Search for the cell housing the specified text and yield its [x, y] center coordinate. 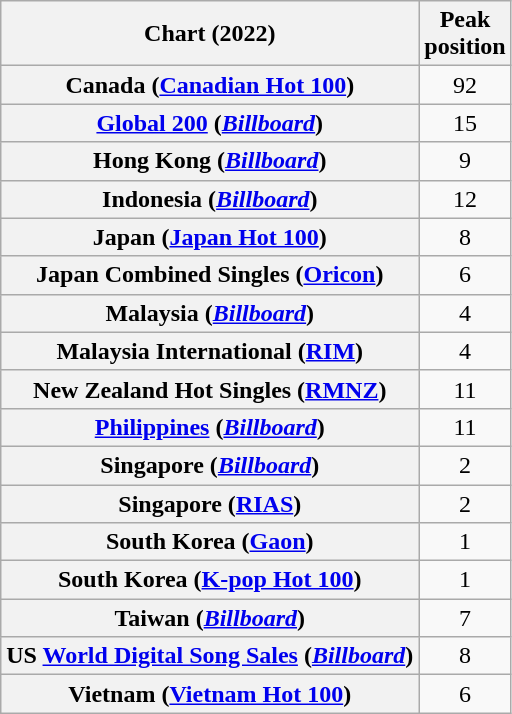
US World Digital Song Sales (Billboard) [210, 656]
7 [465, 618]
New Zealand Hot Singles (RMNZ) [210, 389]
Peakposition [465, 34]
12 [465, 199]
Philippines (Billboard) [210, 427]
South Korea (Gaon) [210, 542]
Vietnam (Vietnam Hot 100) [210, 694]
Indonesia (Billboard) [210, 199]
Canada (Canadian Hot 100) [210, 85]
South Korea (K-pop Hot 100) [210, 580]
9 [465, 161]
Taiwan (Billboard) [210, 618]
Malaysia International (RIM) [210, 351]
Japan (Japan Hot 100) [210, 237]
92 [465, 85]
Global 200 (Billboard) [210, 123]
Chart (2022) [210, 34]
Singapore (Billboard) [210, 465]
Malaysia (Billboard) [210, 313]
Japan Combined Singles (Oricon) [210, 275]
Hong Kong (Billboard) [210, 161]
15 [465, 123]
Singapore (RIAS) [210, 503]
